Find where the given text appears and provide that cell's center as (x, y) coordinate. 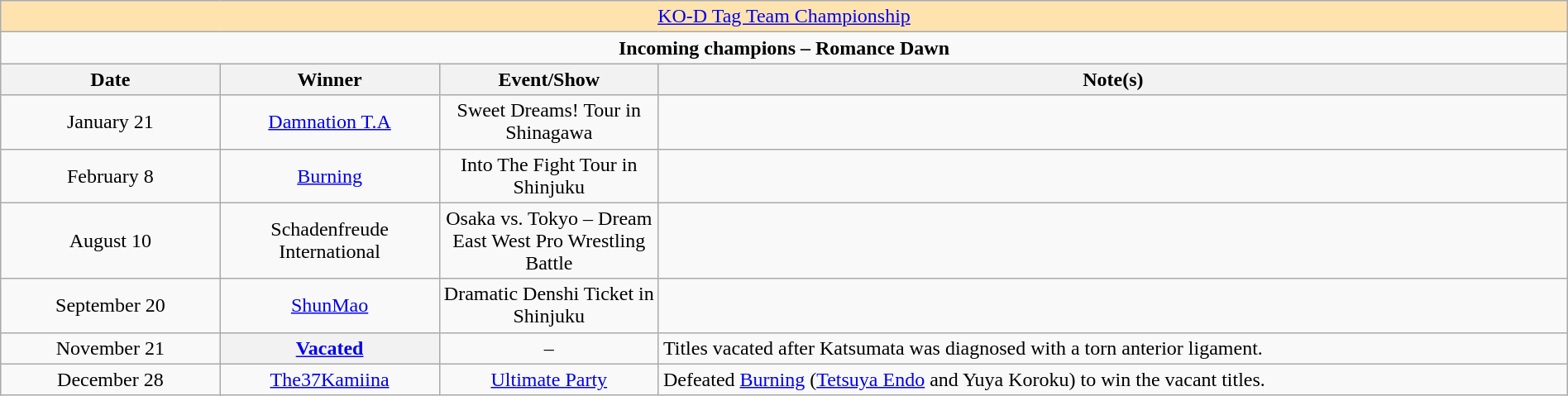
Damnation T.A (329, 122)
Ultimate Party (549, 379)
August 10 (111, 241)
November 21 (111, 348)
Incoming champions – Romance Dawn (784, 48)
December 28 (111, 379)
February 8 (111, 175)
Dramatic Denshi Ticket in Shinjuku (549, 306)
September 20 (111, 306)
Event/Show (549, 79)
Titles vacated after Katsumata was diagnosed with a torn anterior ligament. (1113, 348)
ShunMao (329, 306)
Winner (329, 79)
– (549, 348)
Date (111, 79)
Sweet Dreams! Tour in Shinagawa (549, 122)
Schadenfreude International (329, 241)
Osaka vs. Tokyo – Dream East West Pro Wrestling Battle (549, 241)
Note(s) (1113, 79)
The37Kamiina (329, 379)
KO-D Tag Team Championship (784, 17)
Defeated Burning (Tetsuya Endo and Yuya Koroku) to win the vacant titles. (1113, 379)
Vacated (329, 348)
Into The Fight Tour in Shinjuku (549, 175)
January 21 (111, 122)
Burning (329, 175)
